Search for the cell housing the specified text and yield its (x, y) center coordinate. 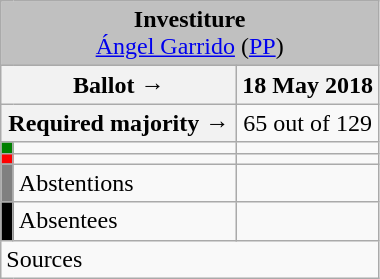
Sources (190, 259)
Required majority → (119, 123)
Ballot → (119, 85)
Abstentions (125, 183)
InvestitureÁngel Garrido (PP) (190, 34)
18 May 2018 (308, 85)
Absentees (125, 221)
65 out of 129 (308, 123)
